Detect which cell encompasses the target text, then output its [x, y] center coordinate. 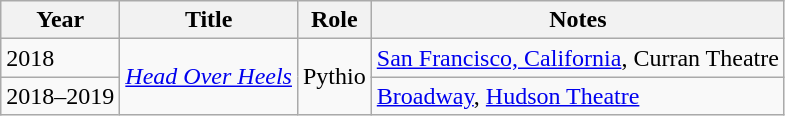
Head Over Heels [209, 77]
2018 [60, 58]
Title [209, 20]
Role [334, 20]
Pythio [334, 77]
Notes [578, 20]
Year [60, 20]
2018–2019 [60, 96]
Broadway, Hudson Theatre [578, 96]
San Francisco, California, Curran Theatre [578, 58]
